Scan for the cell matching the given text and deliver its (X, Y) coordinate at center. 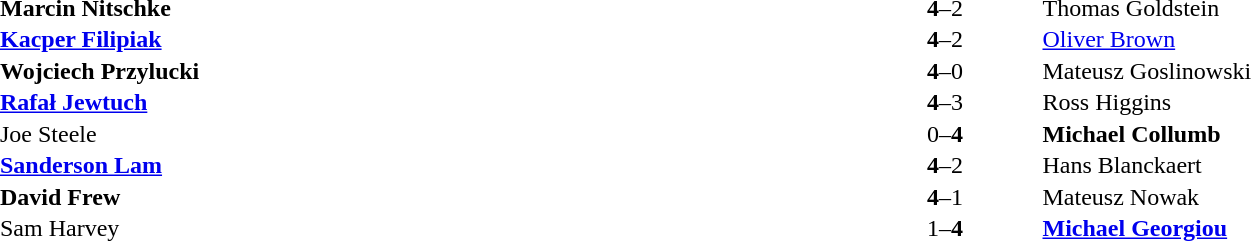
4–3 (944, 103)
0–4 (944, 134)
4–0 (944, 71)
4–1 (944, 197)
